Output the [X, Y] coordinate of the center of the cell containing the given text.  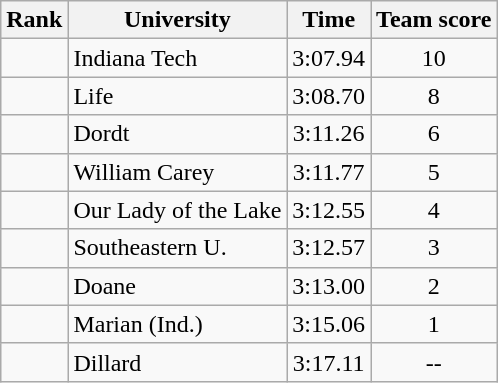
3:12.55 [329, 210]
Our Lady of the Lake [178, 210]
Marian (Ind.) [178, 324]
3:12.57 [329, 248]
8 [434, 96]
University [178, 20]
3:11.77 [329, 172]
3:13.00 [329, 286]
William Carey [178, 172]
Dordt [178, 134]
Team score [434, 20]
Doane [178, 286]
Life [178, 96]
3:07.94 [329, 58]
Rank [34, 20]
6 [434, 134]
3:17.11 [329, 362]
3:11.26 [329, 134]
3 [434, 248]
-- [434, 362]
3:08.70 [329, 96]
10 [434, 58]
Time [329, 20]
Dillard [178, 362]
Indiana Tech [178, 58]
2 [434, 286]
1 [434, 324]
5 [434, 172]
3:15.06 [329, 324]
4 [434, 210]
Southeastern U. [178, 248]
